Extract the (X, Y) coordinate from the center of the cell holding the provided text.  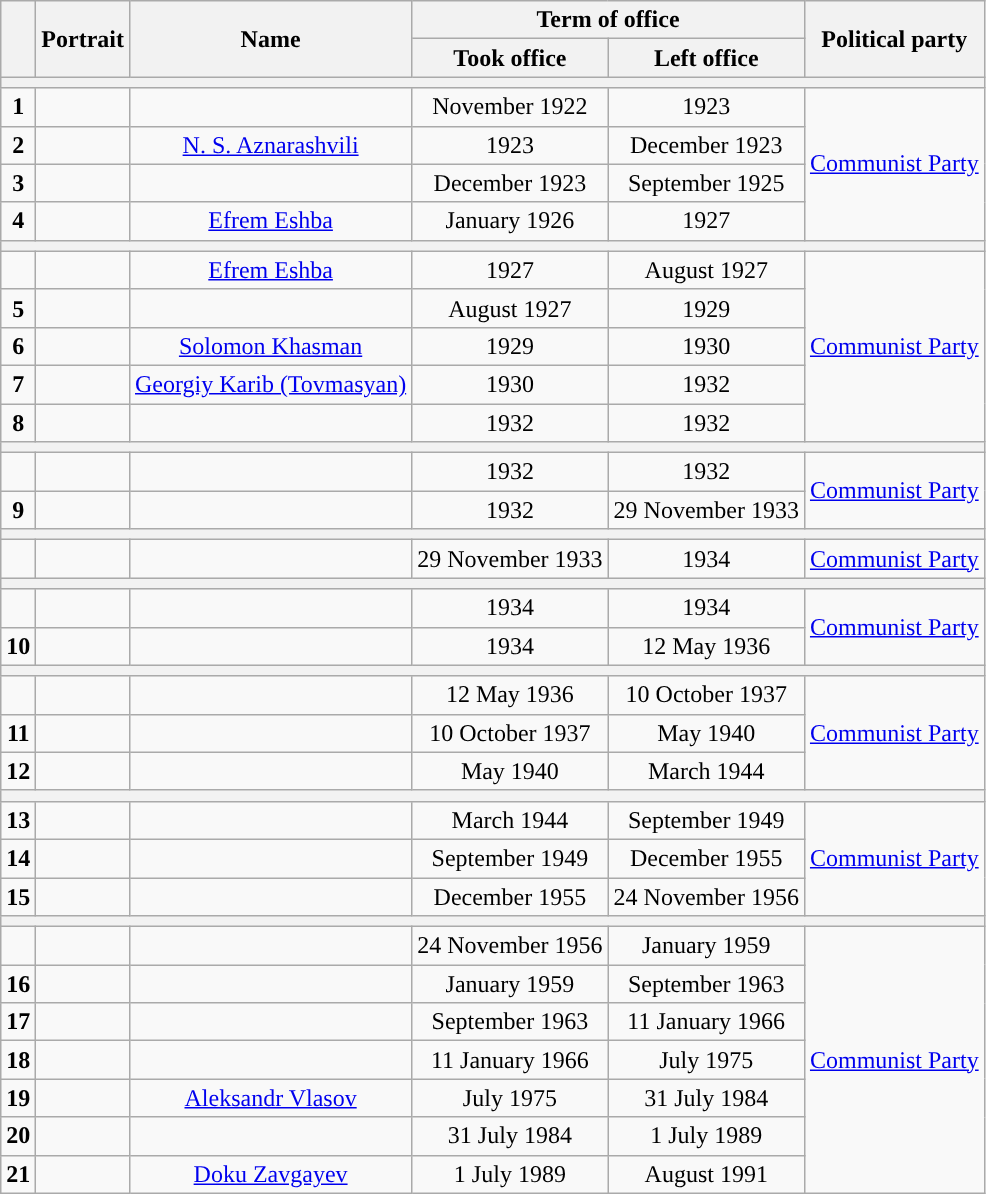
4 (18, 221)
8 (18, 423)
13 (18, 820)
September 1925 (706, 183)
18 (18, 1060)
7 (18, 384)
Doku Zavgayev (270, 1174)
12 (18, 771)
16 (18, 984)
6 (18, 346)
15 (18, 897)
11 (18, 733)
Aleksandr Vlasov (270, 1098)
November 1922 (510, 107)
17 (18, 1022)
19 (18, 1098)
14 (18, 858)
2 (18, 145)
3 (18, 183)
Political party (894, 39)
Took office (510, 58)
21 (18, 1174)
9 (18, 510)
Term of office (608, 20)
Georgiy Karib (Tovmasyan) (270, 384)
5 (18, 308)
January 1926 (510, 221)
Solomon Khasman (270, 346)
August 1991 (706, 1174)
20 (18, 1136)
Portrait (83, 39)
N. S. Aznarashvili (270, 145)
Name (270, 39)
10 (18, 646)
1 (18, 107)
Left office (706, 58)
